Return the (X, Y) coordinate for the center point of the cell that contains the specified text.  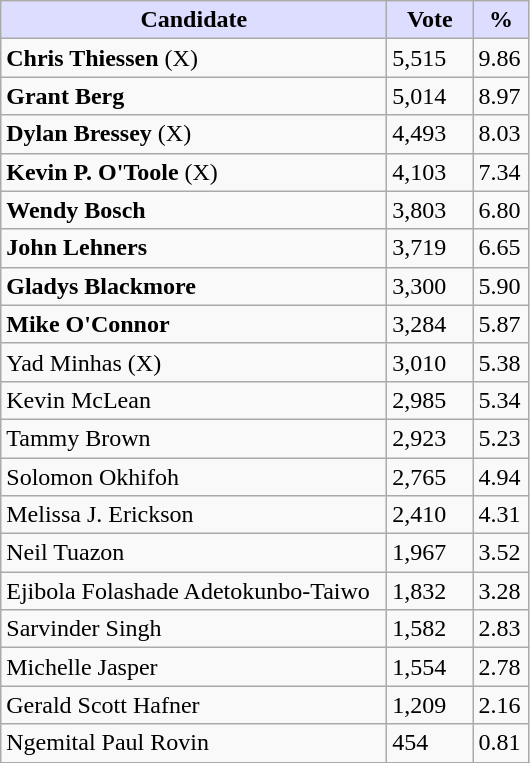
Tammy Brown (194, 438)
5.87 (501, 324)
2,923 (430, 438)
1,832 (430, 591)
4.94 (501, 477)
5.34 (501, 400)
6.80 (501, 210)
4,493 (430, 134)
John Lehners (194, 248)
Ejibola Folashade Adetokunbo-Taiwo (194, 591)
Dylan Bressey (X) (194, 134)
Grant Berg (194, 96)
5.90 (501, 286)
Vote (430, 20)
5,014 (430, 96)
3.28 (501, 591)
1,967 (430, 553)
3,010 (430, 362)
4,103 (430, 172)
Gladys Blackmore (194, 286)
Chris Thiessen (X) (194, 58)
4.31 (501, 515)
2.78 (501, 667)
454 (430, 743)
7.34 (501, 172)
Yad Minhas (X) (194, 362)
5,515 (430, 58)
9.86 (501, 58)
% (501, 20)
5.38 (501, 362)
Kevin McLean (194, 400)
1,554 (430, 667)
2,765 (430, 477)
Sarvinder Singh (194, 629)
8.03 (501, 134)
8.97 (501, 96)
Solomon Okhifoh (194, 477)
5.23 (501, 438)
1,582 (430, 629)
Michelle Jasper (194, 667)
1,209 (430, 705)
Gerald Scott Hafner (194, 705)
0.81 (501, 743)
2.16 (501, 705)
2,985 (430, 400)
3,284 (430, 324)
Wendy Bosch (194, 210)
Melissa J. Erickson (194, 515)
Candidate (194, 20)
3,719 (430, 248)
Mike O'Connor (194, 324)
Kevin P. O'Toole (X) (194, 172)
3,803 (430, 210)
6.65 (501, 248)
Neil Tuazon (194, 553)
3,300 (430, 286)
2,410 (430, 515)
2.83 (501, 629)
3.52 (501, 553)
Ngemital Paul Rovin (194, 743)
